Scan for the cell matching the given text and deliver its [X, Y] coordinate at center. 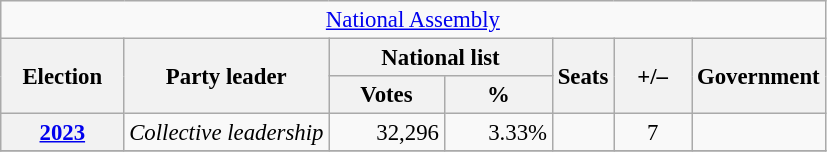
+/– [653, 76]
3.33% [498, 133]
National Assembly [413, 20]
Seats [582, 76]
% [498, 95]
32,296 [387, 133]
Collective leadership [226, 133]
2023 [62, 133]
Election [62, 76]
Government [758, 76]
National list [441, 58]
Party leader [226, 76]
7 [653, 133]
Votes [387, 95]
